Locate the cell with the specified text and output its [x, y] center coordinate. 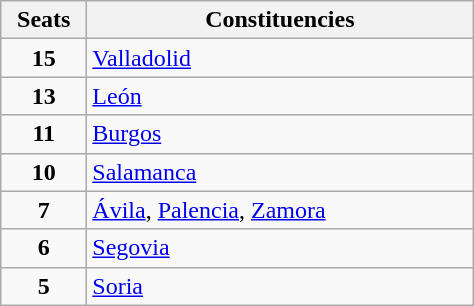
13 [44, 96]
11 [44, 134]
Seats [44, 20]
Burgos [280, 134]
7 [44, 210]
15 [44, 58]
Segovia [280, 248]
Soria [280, 286]
5 [44, 286]
Valladolid [280, 58]
Ávila, Palencia, Zamora [280, 210]
Constituencies [280, 20]
6 [44, 248]
Salamanca [280, 172]
León [280, 96]
10 [44, 172]
